From the cell containing the given text, extract its center point as (X, Y) coordinate. 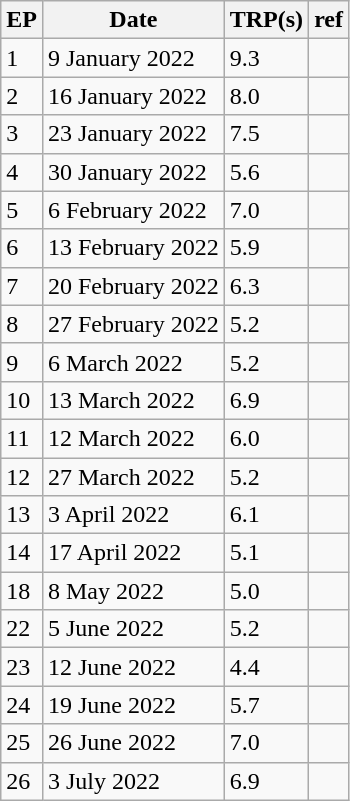
4 (22, 172)
2 (22, 96)
EP (22, 20)
6 (22, 248)
5.0 (266, 591)
9 (22, 362)
18 (22, 591)
30 January 2022 (133, 172)
1 (22, 58)
22 (22, 629)
9.3 (266, 58)
6.0 (266, 438)
13 March 2022 (133, 400)
26 June 2022 (133, 743)
12 June 2022 (133, 667)
3 July 2022 (133, 781)
25 (22, 743)
7 (22, 286)
27 March 2022 (133, 477)
6.3 (266, 286)
12 (22, 477)
TRP(s) (266, 20)
6 February 2022 (133, 210)
11 (22, 438)
8 (22, 324)
6.1 (266, 515)
17 April 2022 (133, 553)
5.7 (266, 705)
ref (329, 20)
5 June 2022 (133, 629)
8 May 2022 (133, 591)
13 (22, 515)
5 (22, 210)
26 (22, 781)
12 March 2022 (133, 438)
5.6 (266, 172)
13 February 2022 (133, 248)
6 March 2022 (133, 362)
9 January 2022 (133, 58)
3 April 2022 (133, 515)
19 June 2022 (133, 705)
14 (22, 553)
10 (22, 400)
3 (22, 134)
16 January 2022 (133, 96)
23 (22, 667)
5.9 (266, 248)
24 (22, 705)
7.5 (266, 134)
5.1 (266, 553)
8.0 (266, 96)
27 February 2022 (133, 324)
Date (133, 20)
23 January 2022 (133, 134)
4.4 (266, 667)
20 February 2022 (133, 286)
